Return (X, Y) of the center of cell containing provided text 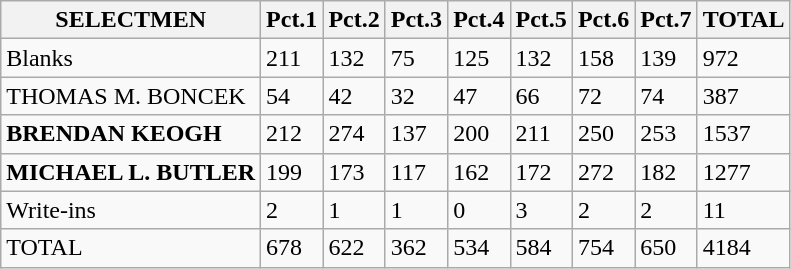
754 (603, 248)
47 (479, 96)
0 (479, 210)
212 (292, 134)
66 (541, 96)
Pct.5 (541, 20)
Pct.4 (479, 20)
158 (603, 58)
32 (416, 96)
250 (603, 134)
3 (541, 210)
199 (292, 172)
253 (666, 134)
362 (416, 248)
972 (744, 58)
Write-ins (131, 210)
1537 (744, 134)
182 (666, 172)
622 (354, 248)
SELECTMEN (131, 20)
Pct.1 (292, 20)
MICHAEL L. BUTLER (131, 172)
117 (416, 172)
272 (603, 172)
74 (666, 96)
172 (541, 172)
72 (603, 96)
173 (354, 172)
162 (479, 172)
42 (354, 96)
11 (744, 210)
274 (354, 134)
387 (744, 96)
200 (479, 134)
1277 (744, 172)
584 (541, 248)
Pct.2 (354, 20)
678 (292, 248)
137 (416, 134)
75 (416, 58)
THOMAS M. BONCEK (131, 96)
125 (479, 58)
139 (666, 58)
Blanks (131, 58)
534 (479, 248)
BRENDAN KEOGH (131, 134)
Pct.7 (666, 20)
Pct.3 (416, 20)
4184 (744, 248)
Pct.6 (603, 20)
54 (292, 96)
650 (666, 248)
